Extract the [x, y] coordinate from the center of the cell holding the provided text.  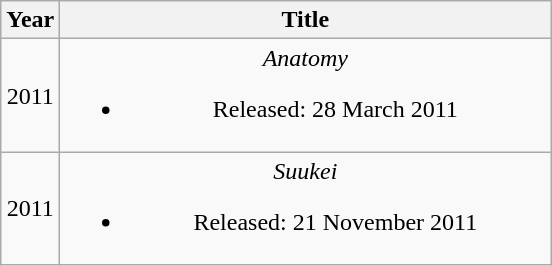
AnatomyReleased: 28 March 2011 [306, 96]
Year [30, 20]
SuukeiReleased: 21 November 2011 [306, 208]
Title [306, 20]
